Locate the cell with the specified text and output its [x, y] center coordinate. 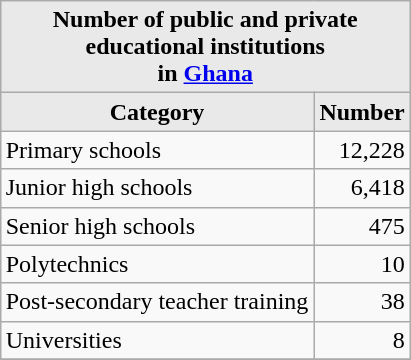
Senior high schools [157, 226]
475 [362, 226]
Primary schools [157, 150]
Universities [157, 340]
Junior high schools [157, 188]
Number [362, 112]
38 [362, 302]
6,418 [362, 188]
12,228 [362, 150]
Number of public and private educational institutions in Ghana [205, 47]
Post-secondary teacher training [157, 302]
10 [362, 264]
Polytechnics [157, 264]
8 [362, 340]
Category [157, 112]
